Pinpoint the cell where the given text exists, returning its [X, Y] midpoint coordinate. 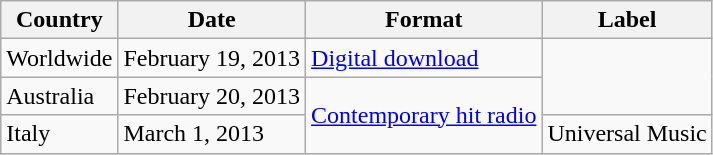
Contemporary hit radio [424, 115]
Worldwide [60, 58]
Date [212, 20]
Universal Music [627, 134]
Australia [60, 96]
Label [627, 20]
February 20, 2013 [212, 96]
Digital download [424, 58]
Country [60, 20]
Italy [60, 134]
February 19, 2013 [212, 58]
Format [424, 20]
March 1, 2013 [212, 134]
